Provide the [X, Y] coordinate of the cell's center where the given text is located.  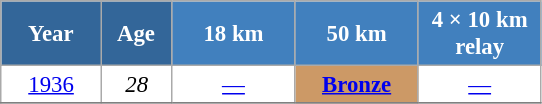
28 [136, 85]
Age [136, 34]
Year [52, 34]
1936 [52, 85]
Bronze [356, 85]
50 km [356, 34]
18 km [234, 34]
4 × 10 km relay [480, 34]
